Locate the cell with the specified text and output its (x, y) center coordinate. 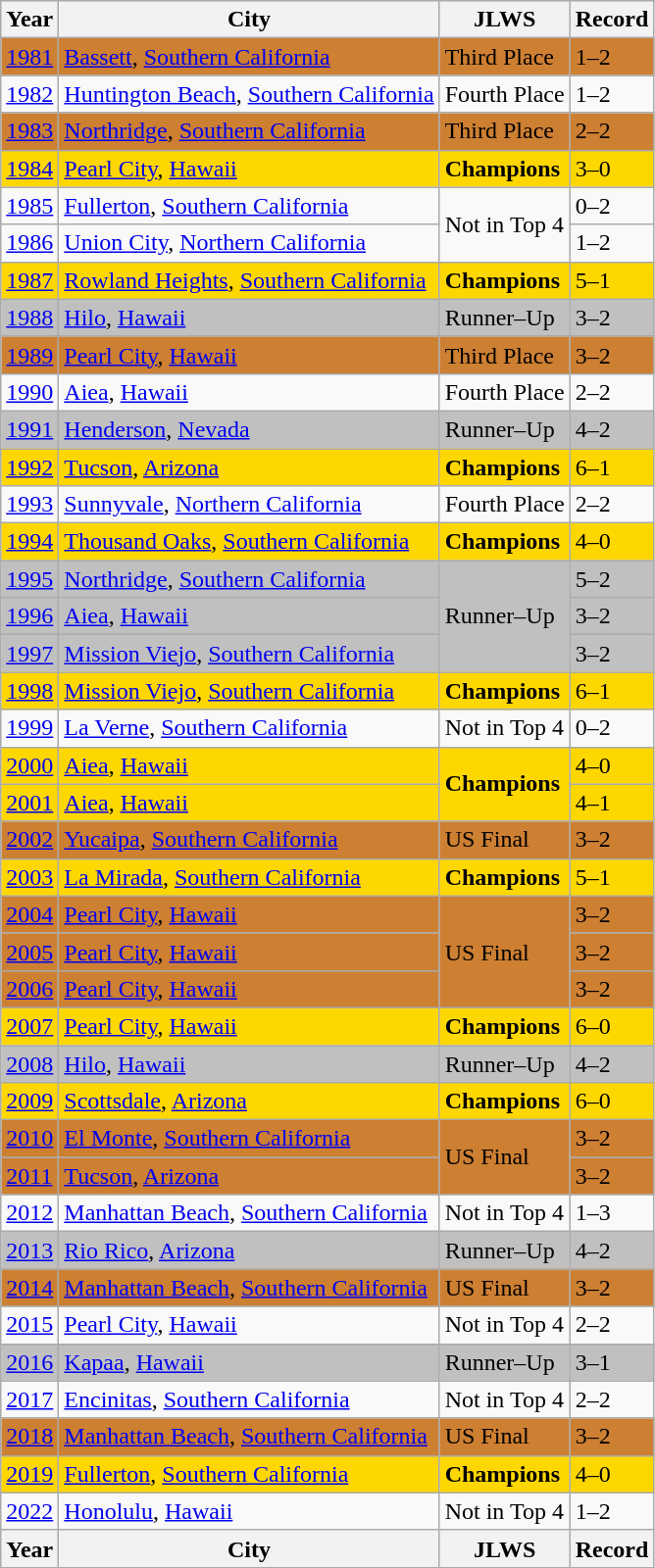
2012 (29, 1213)
1989 (29, 355)
1984 (29, 169)
Scottsdale, Arizona (249, 1102)
4–1 (612, 803)
Bassett, Southern California (249, 57)
Huntington Beach, Southern California (249, 94)
1999 (29, 728)
2017 (29, 1399)
2015 (29, 1325)
2011 (29, 1176)
Rowland Heights, Southern California (249, 280)
5–2 (612, 579)
2005 (29, 952)
Kapaa, Hawaii (249, 1362)
1992 (29, 467)
1998 (29, 691)
2001 (29, 803)
Henderson, Nevada (249, 429)
2003 (29, 877)
Honolulu, Hawaii (249, 1511)
2013 (29, 1250)
1993 (29, 505)
Rio Rico, Arizona (249, 1250)
Thousand Oaks, Southern California (249, 542)
2008 (29, 1063)
2007 (29, 1026)
2006 (29, 989)
La Mirada, Southern California (249, 877)
1988 (29, 318)
2018 (29, 1437)
2016 (29, 1362)
2002 (29, 840)
2000 (29, 765)
2004 (29, 914)
1981 (29, 57)
3–0 (612, 169)
Encinitas, Southern California (249, 1399)
1995 (29, 579)
2019 (29, 1474)
Yucaipa, Southern California (249, 840)
La Verne, Southern California (249, 728)
3–1 (612, 1362)
Union City, Northern California (249, 243)
1997 (29, 654)
2010 (29, 1139)
1982 (29, 94)
2009 (29, 1102)
1996 (29, 616)
1991 (29, 429)
El Monte, Southern California (249, 1139)
1986 (29, 243)
1990 (29, 392)
1983 (29, 131)
1985 (29, 206)
1–3 (612, 1213)
1987 (29, 280)
2022 (29, 1511)
1994 (29, 542)
2014 (29, 1288)
Sunnyvale, Northern California (249, 505)
